Capture the cell that displays the provided text and extract its [X, Y] central coordinate. 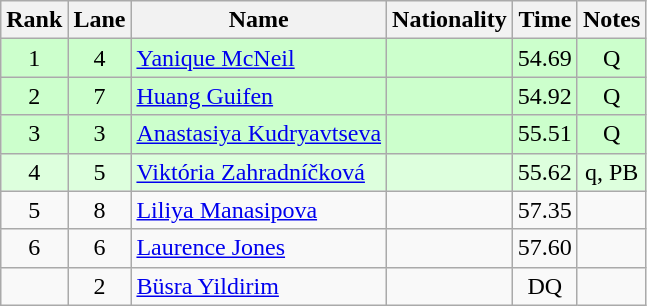
54.69 [544, 58]
Anastasiya Kudryavtseva [259, 134]
Liliya Manasipova [259, 210]
q, PB [611, 172]
Huang Guifen [259, 96]
Viktória Zahradníčková [259, 172]
55.62 [544, 172]
8 [100, 210]
1 [34, 58]
57.60 [544, 248]
Notes [611, 20]
57.35 [544, 210]
54.92 [544, 96]
Laurence Jones [259, 248]
Yanique McNeil [259, 58]
55.51 [544, 134]
7 [100, 96]
Rank [34, 20]
Lane [100, 20]
Name [259, 20]
DQ [544, 286]
Nationality [450, 20]
Büsra Yildirim [259, 286]
Time [544, 20]
